Capture the cell that displays the provided text and extract its [x, y] central coordinate. 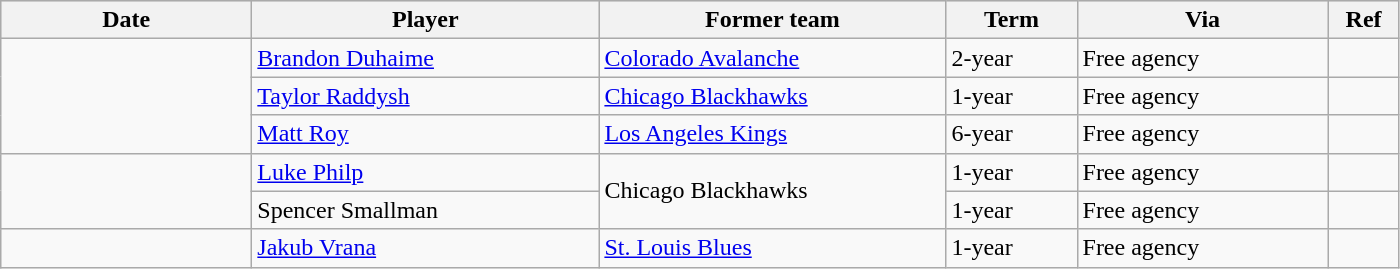
Colorado Avalanche [772, 58]
Player [426, 20]
Via [1202, 20]
Los Angeles Kings [772, 134]
Spencer Smallman [426, 210]
Term [1012, 20]
Brandon Duhaime [426, 58]
Former team [772, 20]
6-year [1012, 134]
Ref [1364, 20]
Luke Philp [426, 172]
Jakub Vrana [426, 248]
Matt Roy [426, 134]
Date [126, 20]
2-year [1012, 58]
St. Louis Blues [772, 248]
Taylor Raddysh [426, 96]
